Detect which cell encompasses the target text, then output its [x, y] center coordinate. 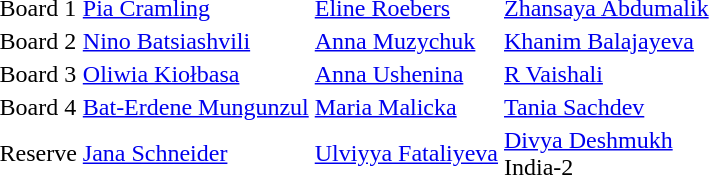
Maria Malicka [406, 107]
Anna Ushenina [406, 74]
Bat-Erdene Mungunzul [196, 107]
Nino Batsiashvili [196, 41]
Oliwia Kiołbasa [196, 74]
Anna Muzychuk [406, 41]
